Find where the given text appears and provide that cell's center as (X, Y) coordinate. 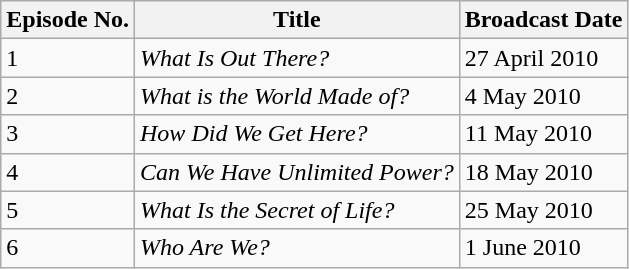
Can We Have Unlimited Power? (298, 172)
4 May 2010 (544, 96)
18 May 2010 (544, 172)
1 June 2010 (544, 248)
What is the World Made of? (298, 96)
4 (68, 172)
Title (298, 20)
5 (68, 210)
2 (68, 96)
Broadcast Date (544, 20)
Who Are We? (298, 248)
6 (68, 248)
25 May 2010 (544, 210)
27 April 2010 (544, 58)
11 May 2010 (544, 134)
How Did We Get Here? (298, 134)
3 (68, 134)
What Is the Secret of Life? (298, 210)
Episode No. (68, 20)
What Is Out There? (298, 58)
1 (68, 58)
